Return (x, y) of the center of cell containing provided text 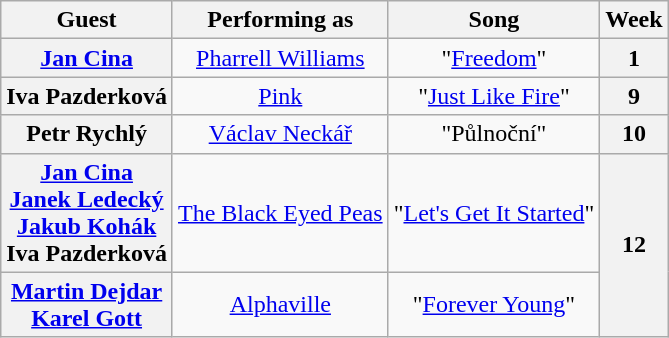
Pink (280, 96)
"Půlnoční" (494, 134)
Petr Rychlý (87, 134)
"Let's Get It Started" (494, 212)
Performing as (280, 20)
Song (494, 20)
Iva Pazderková (87, 96)
Alphaville (280, 304)
Pharrell Williams (280, 58)
"Just Like Fire" (494, 96)
"Forever Young" (494, 304)
12 (634, 245)
Jan CinaJanek LedeckýJakub KohákIva Pazderková (87, 212)
9 (634, 96)
1 (634, 58)
"Freedom" (494, 58)
Week (634, 20)
Guest (87, 20)
10 (634, 134)
Václav Neckář (280, 134)
Martin DejdarKarel Gott (87, 304)
The Black Eyed Peas (280, 212)
Jan Cina (87, 58)
